Locate the cell with the specified text and output its (X, Y) center coordinate. 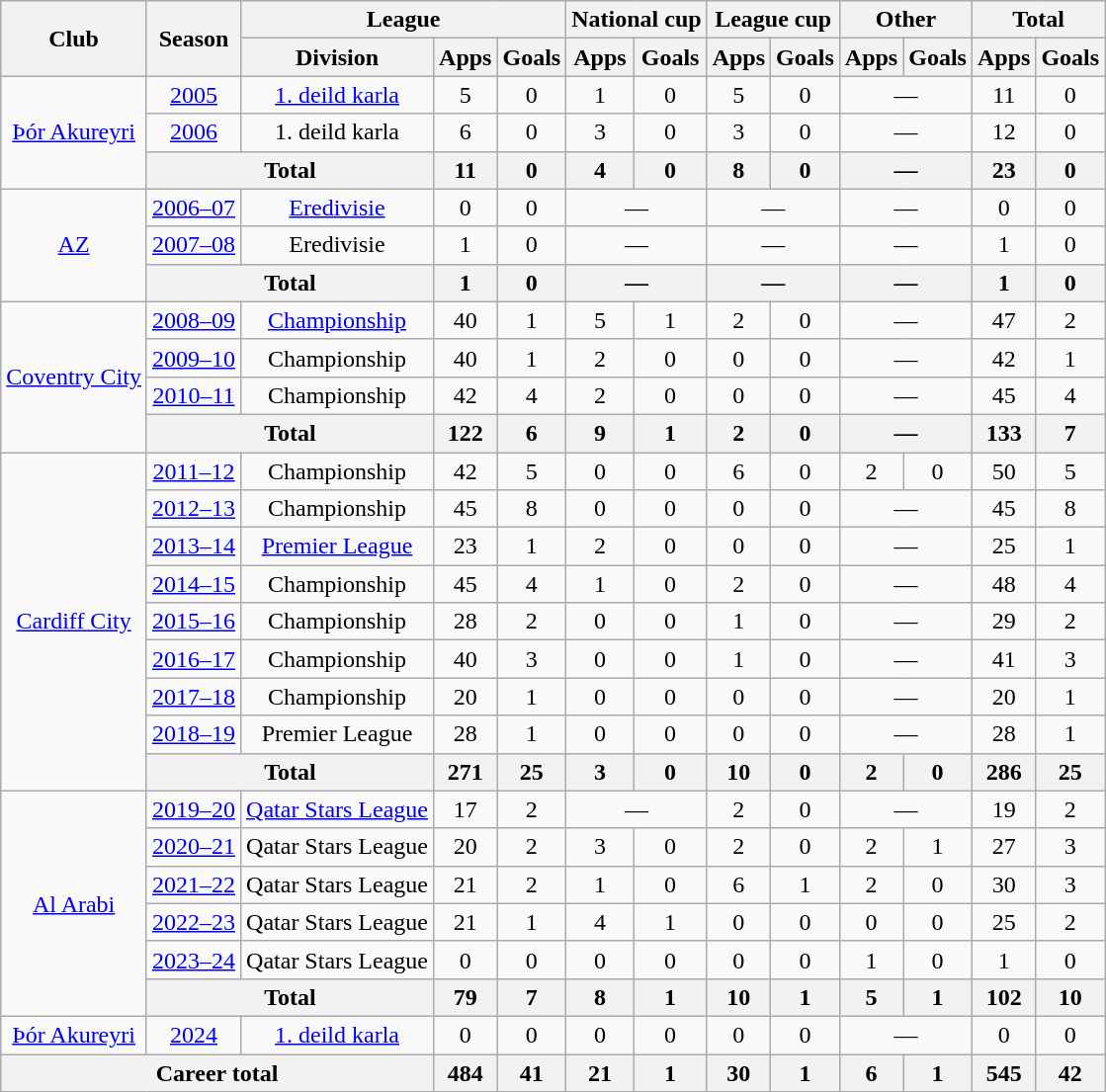
2006–07 (194, 208)
27 (1003, 847)
2013–14 (194, 546)
2010–11 (194, 395)
Al Arabi (74, 903)
Cardiff City (74, 623)
47 (1003, 320)
2011–12 (194, 471)
2021–22 (194, 884)
2014–15 (194, 584)
484 (466, 1072)
2016–17 (194, 659)
Season (194, 39)
Other (905, 20)
2023–24 (194, 960)
29 (1003, 622)
133 (1003, 433)
50 (1003, 471)
2022–23 (194, 922)
2024 (194, 1035)
2005 (194, 95)
122 (466, 433)
271 (466, 772)
2017–18 (194, 697)
AZ (74, 245)
League (403, 20)
League cup (773, 20)
Club (74, 39)
2006 (194, 132)
102 (1003, 997)
2019–20 (194, 809)
545 (1003, 1072)
19 (1003, 809)
17 (466, 809)
2009–10 (194, 358)
2008–09 (194, 320)
Coventry City (74, 377)
2012–13 (194, 509)
12 (1003, 132)
2007–08 (194, 245)
2020–21 (194, 847)
Career total (217, 1072)
79 (466, 997)
9 (600, 433)
48 (1003, 584)
National cup (637, 20)
2018–19 (194, 734)
286 (1003, 772)
Division (338, 57)
2015–16 (194, 622)
